Scan for the cell matching the given text and deliver its [X, Y] coordinate at center. 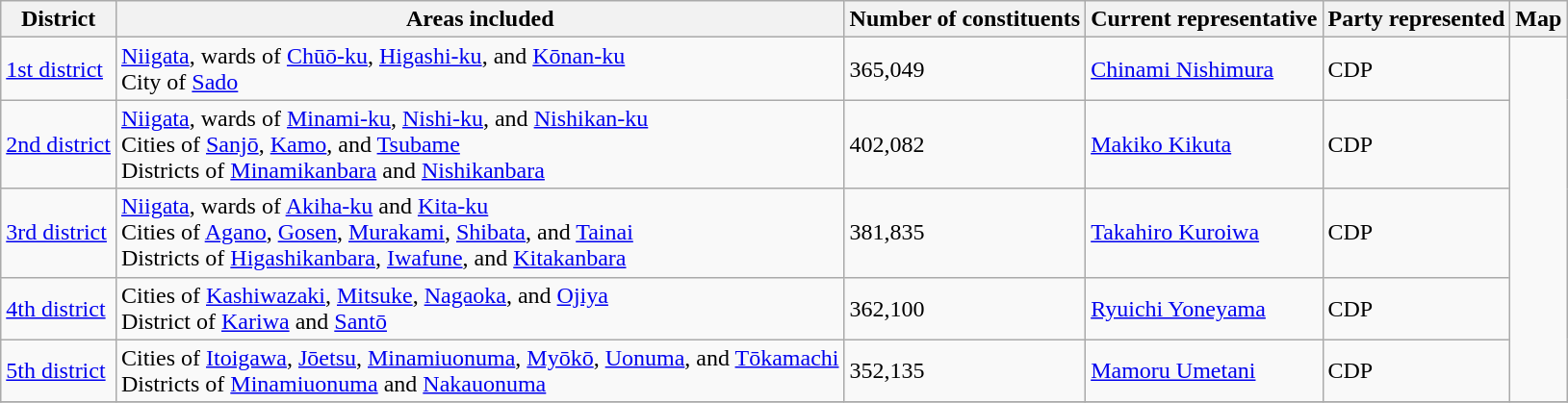
Party represented [1417, 19]
2nd district [59, 144]
1st district [59, 69]
Niigata, wards of Akiha-ku and Kita-kuCities of Agano, Gosen, Murakami, Shibata, and TainaiDistricts of Higashikanbara, Iwafune, and Kitakanbara [479, 233]
District [59, 19]
Chinami Nishimura [1204, 69]
Takahiro Kuroiwa [1204, 233]
Number of constituents [964, 19]
365,049 [964, 69]
Areas included [479, 19]
4th district [59, 308]
362,100 [964, 308]
Current representative [1204, 19]
Ryuichi Yoneyama [1204, 308]
381,835 [964, 233]
Niigata, wards of Chūō-ku, Higashi-ku, and Kōnan-kuCity of Sado [479, 69]
3rd district [59, 233]
Niigata, wards of Minami-ku, Nishi-ku, and Nishikan-kuCities of Sanjō, Kamo, and TsubameDistricts of Minamikanbara and Nishikanbara [479, 144]
352,135 [964, 371]
Makiko Kikuta [1204, 144]
Map [1538, 19]
Cities of Kashiwazaki, Mitsuke, Nagaoka, and OjiyaDistrict of Kariwa and Santō [479, 308]
402,082 [964, 144]
Cities of Itoigawa, Jōetsu, Minamiuonuma, Myōkō, Uonuma, and TōkamachiDistricts of Minamiuonuma and Nakauonuma [479, 371]
5th district [59, 371]
Mamoru Umetani [1204, 371]
